Output the (X, Y) coordinate of the center of the cell containing the given text.  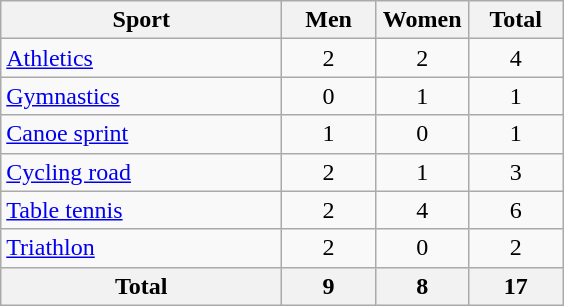
Women (422, 20)
Athletics (142, 58)
Table tennis (142, 210)
9 (329, 286)
Cycling road (142, 172)
Men (329, 20)
8 (422, 286)
Gymnastics (142, 96)
3 (516, 172)
Triathlon (142, 248)
6 (516, 210)
Canoe sprint (142, 134)
17 (516, 286)
Sport (142, 20)
